Detect which cell encompasses the target text, then output its [X, Y] center coordinate. 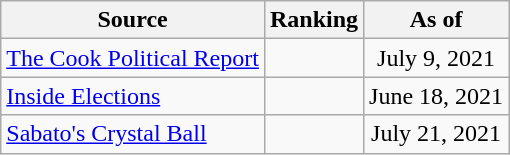
June 18, 2021 [436, 96]
Sabato's Crystal Ball [133, 134]
Ranking [314, 20]
July 21, 2021 [436, 134]
The Cook Political Report [133, 58]
Inside Elections [133, 96]
Source [133, 20]
July 9, 2021 [436, 58]
As of [436, 20]
